Determine the (X, Y) coordinate at the center of the cell enclosing the given text.  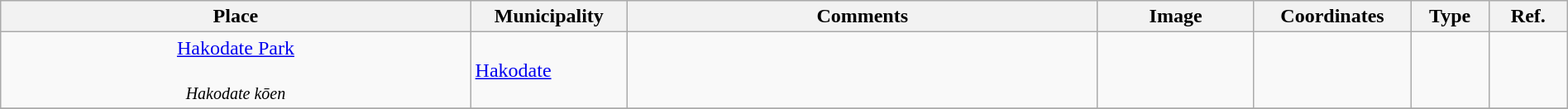
Hakodate ParkHakodate kōen (236, 70)
Municipality (549, 17)
Ref. (1528, 17)
Hakodate (549, 70)
Place (236, 17)
Type (1451, 17)
Image (1176, 17)
Comments (863, 17)
Coordinates (1331, 17)
